Determine the [x, y] coordinate at the center of the cell enclosing the given text.  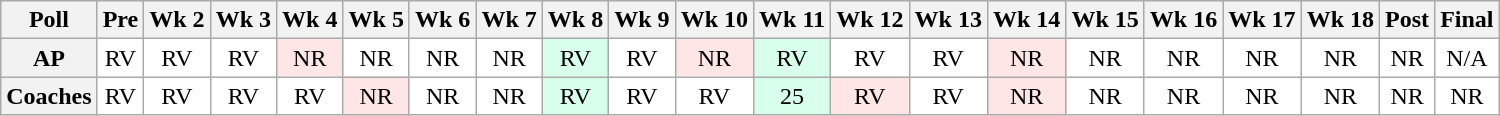
N/A [1467, 58]
Wk 2 [177, 20]
Wk 9 [642, 20]
Wk 7 [509, 20]
25 [792, 96]
Poll [49, 20]
Wk 18 [1340, 20]
Wk 5 [376, 20]
AP [49, 58]
Post [1408, 20]
Pre [120, 20]
Wk 8 [575, 20]
Wk 16 [1183, 20]
Wk 17 [1262, 20]
Wk 13 [948, 20]
Coaches [49, 96]
Wk 4 [310, 20]
Wk 14 [1026, 20]
Wk 6 [442, 20]
Wk 10 [714, 20]
Wk 3 [243, 20]
Wk 12 [870, 20]
Wk 11 [792, 20]
Final [1467, 20]
Wk 15 [1105, 20]
